Pinpoint the cell where the given text exists, returning its (X, Y) midpoint coordinate. 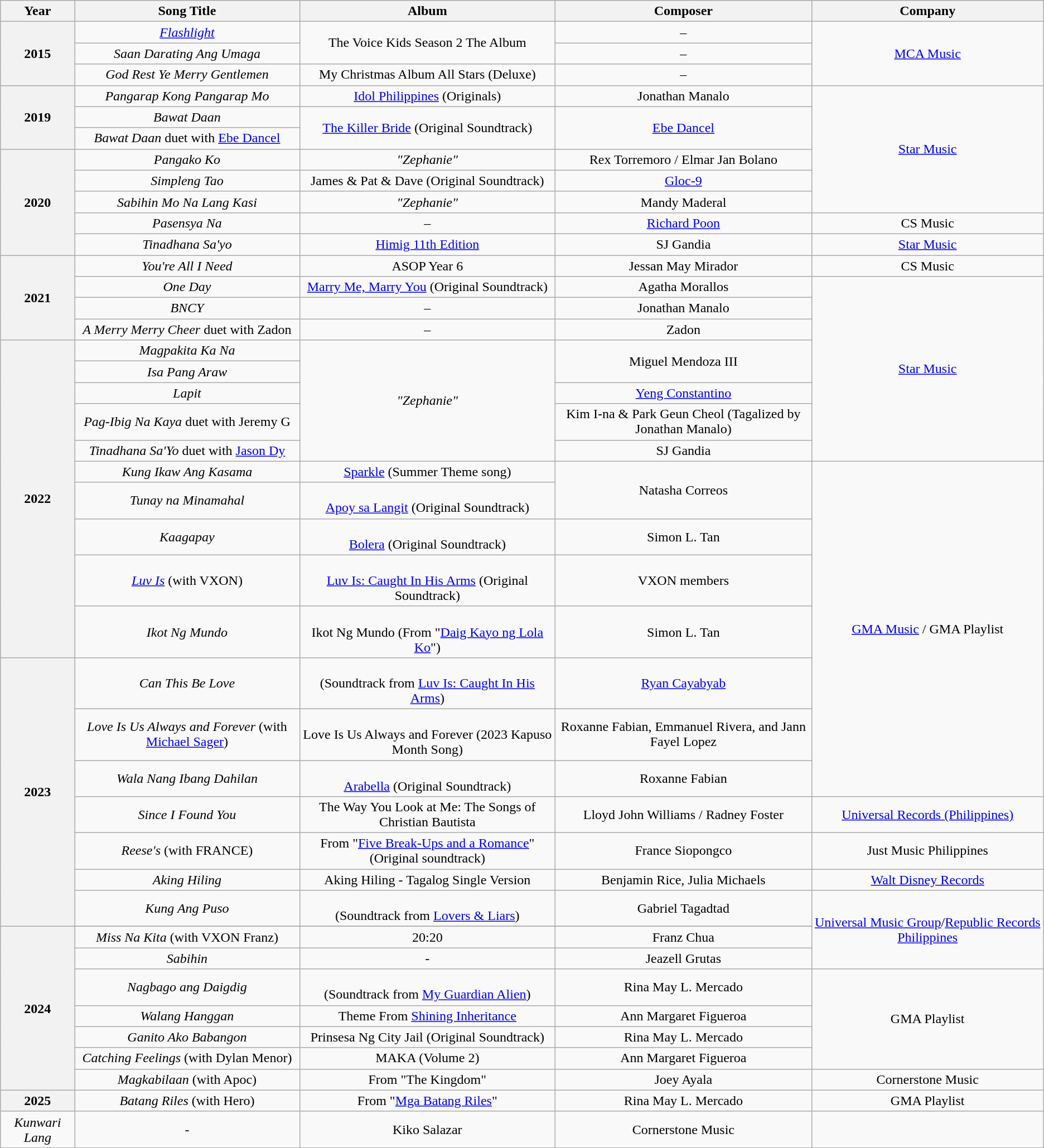
Prinsesa Ng City Jail (Original Soundtrack) (427, 1037)
MAKA (Volume 2) (427, 1058)
Benjamin Rice, Julia Michaels (684, 880)
2023 (38, 792)
VXON members (684, 580)
Kung Ikaw Ang Kasama (187, 472)
(Soundtrack from My Guardian Alien) (427, 987)
Himig 11th Edition (427, 244)
Mandy Maderal (684, 202)
Jeazell Grutas (684, 958)
Pangarap Kong Pangarap Mo (187, 96)
Kaagapay (187, 536)
From "Five Break-Ups and a Romance" (Original soundtrack) (427, 851)
Agatha Morallos (684, 287)
Joey Ayala (684, 1079)
Ebe Dancel (684, 128)
Gloc-9 (684, 181)
Catching Feelings (with Dylan Menor) (187, 1058)
God Rest Ye Merry Gentlemen (187, 75)
Magpakita Ka Na (187, 351)
Since I Found You (187, 815)
Saan Darating Ang Umaga (187, 54)
The Killer Bride (Original Soundtrack) (427, 128)
Kim I-na & Park Geun Cheol (Tagalized by Jonathan Manalo) (684, 422)
Miss Na Kita (with VXON Franz) (187, 937)
Batang Riles (with Hero) (187, 1101)
Love Is Us Always and Forever (2023 Kapuso Month Song) (427, 734)
20:20 (427, 937)
Bawat Daan (187, 117)
BNCY (187, 308)
Theme From Shining Inheritance (427, 1016)
Apoy sa Langit (Original Soundtrack) (427, 501)
Sabihin Mo Na Lang Kasi (187, 202)
Sparkle (Summer Theme song) (427, 472)
Tinadhana Sa'yo (187, 244)
2015 (38, 54)
Aking Hiling (187, 880)
Natasha Correos (684, 490)
France Siopongco (684, 851)
Luv Is: Caught In His Arms (Original Soundtrack) (427, 580)
Simpleng Tao (187, 181)
Nagbago ang Daigdig (187, 987)
Reese's (with FRANCE) (187, 851)
Yeng Constantino (684, 393)
Franz Chua (684, 937)
Sabihin (187, 958)
Jessan May Mirador (684, 266)
Marry Me, Marry You (Original Soundtrack) (427, 287)
Isa Pang Araw (187, 372)
Bawat Daan duet with Ebe Dancel (187, 138)
From "Mga Batang Riles" (427, 1101)
From "The Kingdom" (427, 1079)
MCA Music (927, 54)
A Merry Merry Cheer duet with Zadon (187, 330)
Bolera (Original Soundtrack) (427, 536)
Miguel Mendoza III (684, 361)
Zadon (684, 330)
Song Title (187, 11)
Kiko Salazar (427, 1130)
Company (927, 11)
Kung Ang Puso (187, 909)
Aking Hiling - Tagalog Single Version (427, 880)
My Christmas Album All Stars (Deluxe) (427, 75)
Pag-Ibig Na Kaya duet with Jeremy G (187, 422)
Ikot Ng Mundo (From "Daig Kayo ng Lola Ko") (427, 632)
Richard Poon (684, 223)
Roxanne Fabian (684, 778)
Universal Music Group/Republic Records Philippines (927, 930)
Ikot Ng Mundo (187, 632)
Gabriel Tagadtad (684, 909)
Tinadhana Sa'Yo duet with Jason Dy (187, 451)
Lloyd John Williams / Radney Foster (684, 815)
Flashlight (187, 32)
Love Is Us Always and Forever (with Michael Sager) (187, 734)
Just Music Philippines (927, 851)
2019 (38, 117)
Ganito Ako Babangon (187, 1037)
(Soundtrack from Lovers & Liars) (427, 909)
Pasensya Na (187, 223)
2020 (38, 202)
Tunay na Minamahal (187, 501)
ASOP Year 6 (427, 266)
Year (38, 11)
Wala Nang Ibang Dahilan (187, 778)
2021 (38, 298)
GMA Music / GMA Playlist (927, 629)
Can This Be Love (187, 683)
(Soundtrack from Luv Is: Caught In His Arms) (427, 683)
Walang Hanggan (187, 1016)
Roxanne Fabian, Emmanuel Rivera, and Jann Fayel Lopez (684, 734)
Luv Is (with VXON) (187, 580)
2025 (38, 1101)
Magkabilaan (with Apoc) (187, 1079)
Rex Torremoro / Elmar Jan Bolano (684, 159)
Kunwari Lang (38, 1130)
2024 (38, 1008)
You're All I Need (187, 266)
Arabella (Original Soundtrack) (427, 778)
Composer (684, 11)
Lapit (187, 393)
Idol Philippines (Originals) (427, 96)
Walt Disney Records (927, 880)
One Day (187, 287)
The Voice Kids Season 2 The Album (427, 43)
Album (427, 11)
Universal Records (Philippines) (927, 815)
2022 (38, 499)
Pangako Ko (187, 159)
James & Pat & Dave (Original Soundtrack) (427, 181)
The Way You Look at Me: The Songs of Christian Bautista (427, 815)
Ryan Cayabyab (684, 683)
